Determine the [X, Y] coordinate at the center of the cell enclosing the given text.  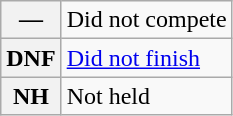
Did not finish [146, 58]
Did not compete [146, 20]
Not held [146, 96]
— [31, 20]
DNF [31, 58]
NH [31, 96]
